Return (x, y) of the center of cell containing provided text 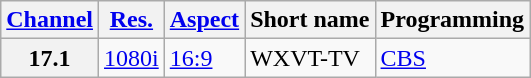
CBS (452, 58)
17.1 (50, 58)
Programming (452, 20)
16:9 (204, 58)
Short name (310, 20)
Channel (50, 20)
Res. (132, 20)
1080i (132, 58)
WXVT-TV (310, 58)
Aspect (204, 20)
